Return the (X, Y) coordinate for the center point of the cell that contains the specified text.  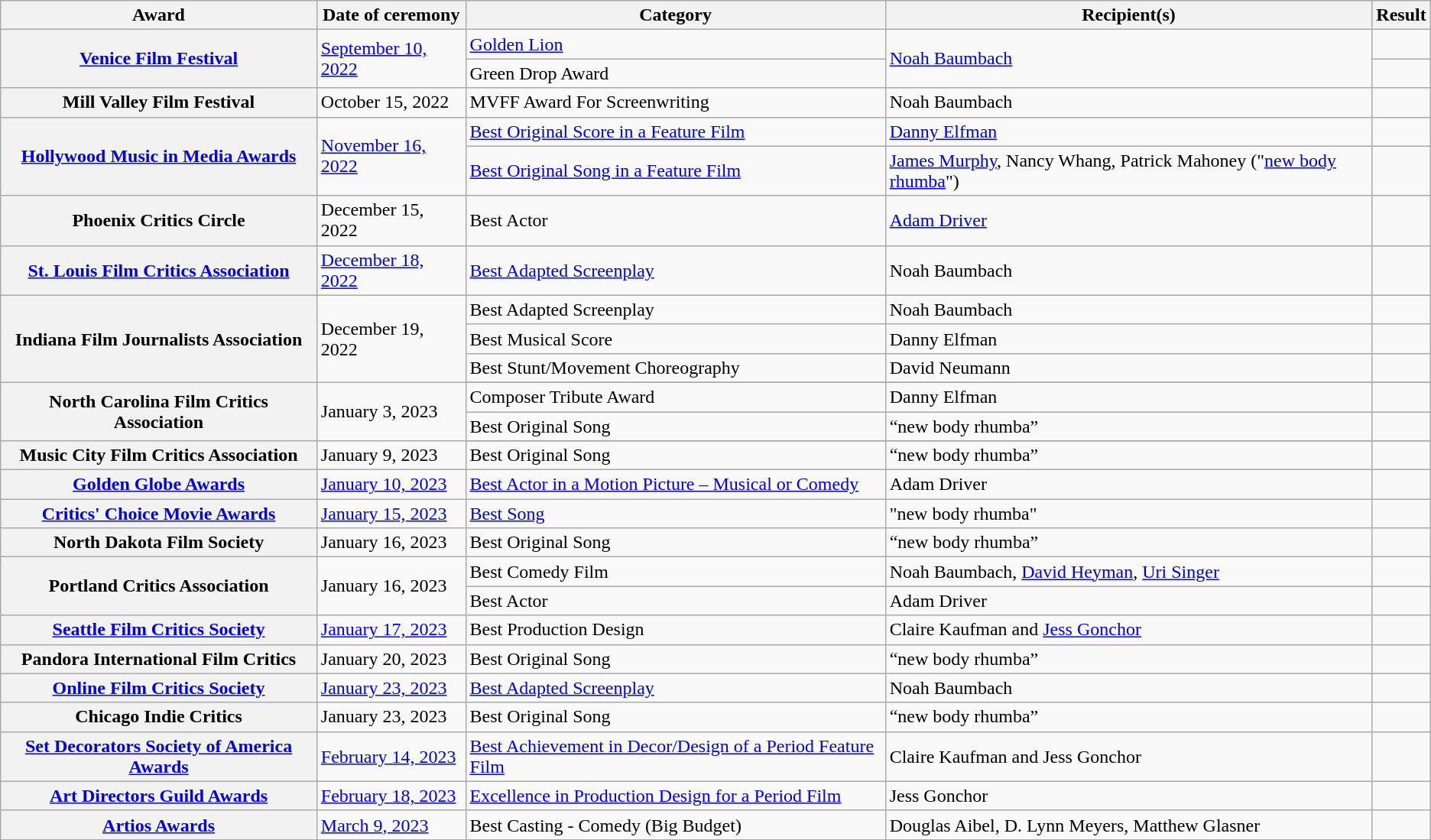
September 10, 2022 (391, 59)
January 3, 2023 (391, 411)
Best Production Design (676, 630)
October 15, 2022 (391, 102)
Best Comedy Film (676, 572)
March 9, 2023 (391, 825)
Best Original Song in a Feature Film (676, 171)
Best Actor in a Motion Picture – Musical or Comedy (676, 485)
January 10, 2023 (391, 485)
November 16, 2022 (391, 156)
North Carolina Film Critics Association (159, 411)
Mill Valley Film Festival (159, 102)
Indiana Film Journalists Association (159, 339)
Pandora International Film Critics (159, 659)
David Neumann (1128, 368)
Best Casting - Comedy (Big Budget) (676, 825)
MVFF Award For Screenwriting (676, 102)
Best Original Score in a Feature Film (676, 131)
Golden Lion (676, 44)
January 15, 2023 (391, 514)
Composer Tribute Award (676, 397)
Online Film Critics Society (159, 688)
January 17, 2023 (391, 630)
Artios Awards (159, 825)
Portland Critics Association (159, 586)
Green Drop Award (676, 73)
Douglas Aibel, D. Lynn Meyers, Matthew Glasner (1128, 825)
Date of ceremony (391, 15)
Golden Globe Awards (159, 485)
"new body rhumba" (1128, 514)
Seattle Film Critics Society (159, 630)
February 18, 2023 (391, 796)
Music City Film Critics Association (159, 456)
January 20, 2023 (391, 659)
Result (1401, 15)
James Murphy, Nancy Whang, Patrick Mahoney ("new body rhumba") (1128, 171)
Hollywood Music in Media Awards (159, 156)
Best Musical Score (676, 339)
North Dakota Film Society (159, 543)
Art Directors Guild Awards (159, 796)
Best Achievement in Decor/Design of a Period Feature Film (676, 757)
February 14, 2023 (391, 757)
Critics' Choice Movie Awards (159, 514)
Set Decorators Society of America Awards (159, 757)
Award (159, 15)
Recipient(s) (1128, 15)
Phoenix Critics Circle (159, 220)
Excellence in Production Design for a Period Film (676, 796)
Best Song (676, 514)
St. Louis Film Critics Association (159, 271)
December 19, 2022 (391, 339)
Category (676, 15)
January 9, 2023 (391, 456)
Jess Gonchor (1128, 796)
Chicago Indie Critics (159, 717)
December 18, 2022 (391, 271)
Venice Film Festival (159, 59)
December 15, 2022 (391, 220)
Noah Baumbach, David Heyman, Uri Singer (1128, 572)
Best Stunt/Movement Choreography (676, 368)
